Find where the given text appears and provide that cell's center as (x, y) coordinate. 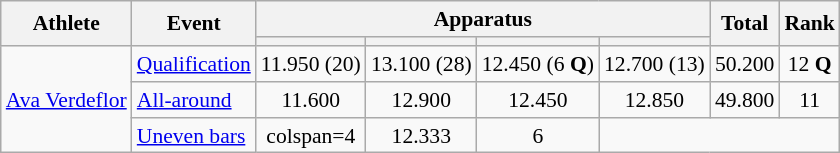
12.450 (6 Q) (538, 64)
12.900 (422, 100)
50.200 (744, 64)
49.800 (744, 100)
Ava Verdeflor (66, 100)
11 (810, 100)
12.850 (654, 100)
Total (744, 24)
All-around (194, 100)
Qualification (194, 64)
12 Q (810, 64)
Athlete (66, 24)
12.700 (13) (654, 64)
12.450 (538, 100)
Rank (810, 24)
11.950 (20) (311, 64)
Apparatus (483, 19)
11.600 (311, 100)
Event (194, 24)
13.100 (28) (422, 64)
